Pinpoint the cell where the given text exists, returning its [X, Y] midpoint coordinate. 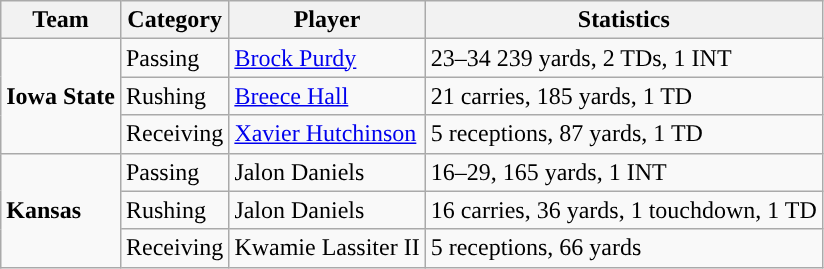
Player [327, 20]
Team [61, 20]
5 receptions, 66 yards [624, 248]
16–29, 165 yards, 1 INT [624, 172]
Xavier Hutchinson [327, 134]
Breece Hall [327, 96]
Category [174, 20]
Statistics [624, 20]
Kansas [61, 210]
5 receptions, 87 yards, 1 TD [624, 134]
21 carries, 185 yards, 1 TD [624, 96]
Brock Purdy [327, 58]
Kwamie Lassiter II [327, 248]
23–34 239 yards, 2 TDs, 1 INT [624, 58]
16 carries, 36 yards, 1 touchdown, 1 TD [624, 210]
Iowa State [61, 96]
